For the text-containing cell, return its midpoint in [x, y] coordinate format. 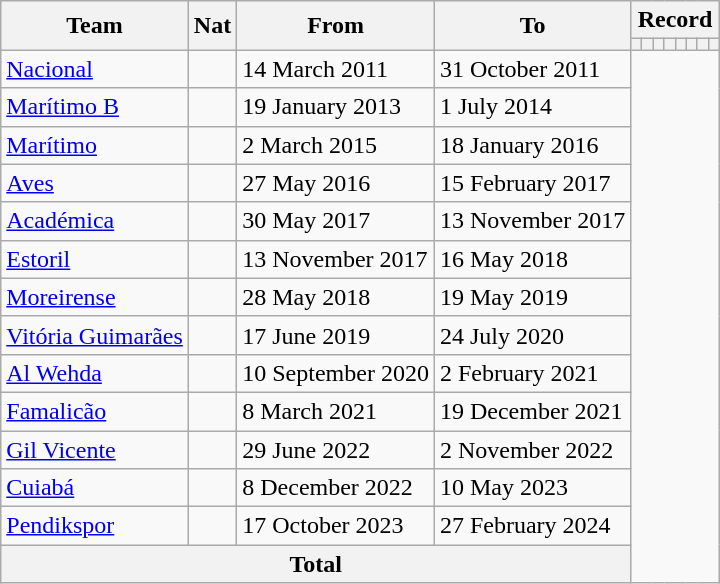
Gil Vicente [95, 449]
Estoril [95, 259]
2 February 2021 [532, 373]
From [336, 26]
Aves [95, 183]
19 January 2013 [336, 107]
Moreirense [95, 297]
19 December 2021 [532, 411]
Académica [95, 221]
To [532, 26]
2 March 2015 [336, 145]
10 September 2020 [336, 373]
Team [95, 26]
24 July 2020 [532, 335]
Total [316, 564]
8 December 2022 [336, 488]
18 January 2016 [532, 145]
17 June 2019 [336, 335]
16 May 2018 [532, 259]
28 May 2018 [336, 297]
1 July 2014 [532, 107]
Al Wehda [95, 373]
27 February 2024 [532, 526]
Famalicão [95, 411]
10 May 2023 [532, 488]
Marítimo [95, 145]
30 May 2017 [336, 221]
29 June 2022 [336, 449]
Nat [212, 26]
Marítimo B [95, 107]
Pendikspor [95, 526]
27 May 2016 [336, 183]
Vitória Guimarães [95, 335]
Record [675, 20]
19 May 2019 [532, 297]
17 October 2023 [336, 526]
15 February 2017 [532, 183]
Nacional [95, 69]
31 October 2011 [532, 69]
Cuiabá [95, 488]
8 March 2021 [336, 411]
2 November 2022 [532, 449]
14 March 2011 [336, 69]
